Find where the given text appears and provide that cell's center as [x, y] coordinate. 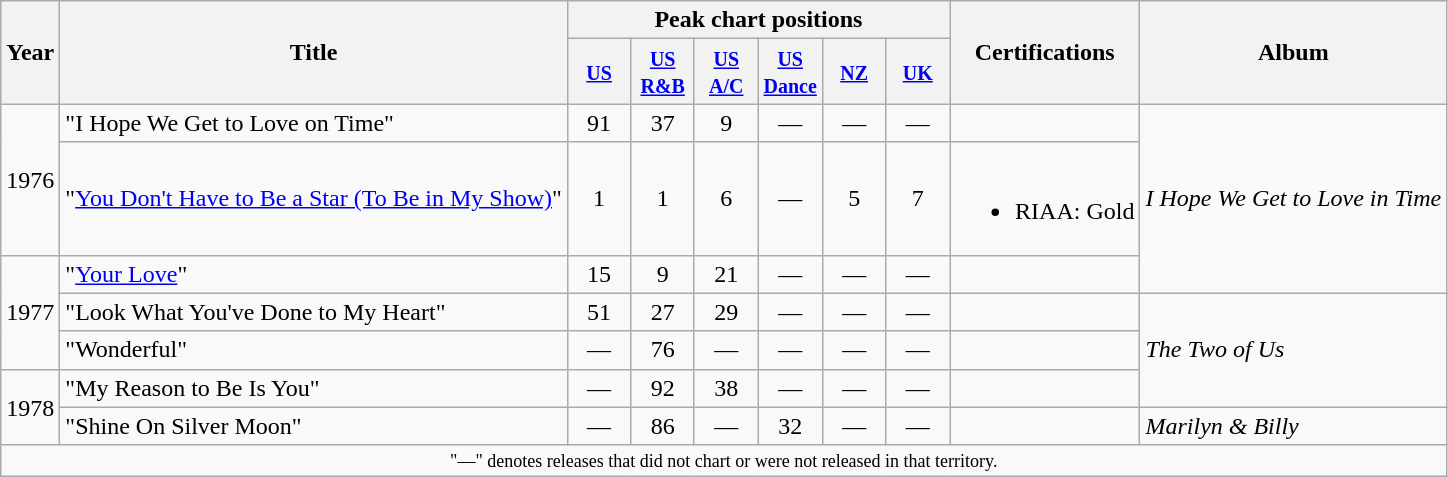
UK [918, 72]
NZ [854, 72]
US A/C [726, 72]
6 [726, 198]
US R&B [663, 72]
US [599, 72]
15 [599, 274]
"You Don't Have to Be a Star (To Be in My Show)" [314, 198]
21 [726, 274]
92 [663, 388]
29 [726, 312]
86 [663, 426]
US Dance [790, 72]
Album [1294, 52]
1977 [30, 312]
RIAA: Gold [1045, 198]
Peak chart positions [758, 20]
"My Reason to Be Is You" [314, 388]
37 [663, 123]
"—" denotes releases that did not chart or were not released in that territory. [724, 460]
5 [854, 198]
Year [30, 52]
38 [726, 388]
1978 [30, 407]
Marilyn & Billy [1294, 426]
27 [663, 312]
Certifications [1045, 52]
91 [599, 123]
76 [663, 350]
7 [918, 198]
— [790, 198]
"I Hope We Get to Love on Time" [314, 123]
Title [314, 52]
51 [599, 312]
The Two of Us [1294, 350]
I Hope We Get to Love in Time [1294, 198]
1976 [30, 180]
"Look What You've Done to My Heart" [314, 312]
32 [790, 426]
"Shine On Silver Moon" [314, 426]
"Your Love" [314, 274]
"Wonderful" [314, 350]
